Detect which cell encompasses the target text, then output its [x, y] center coordinate. 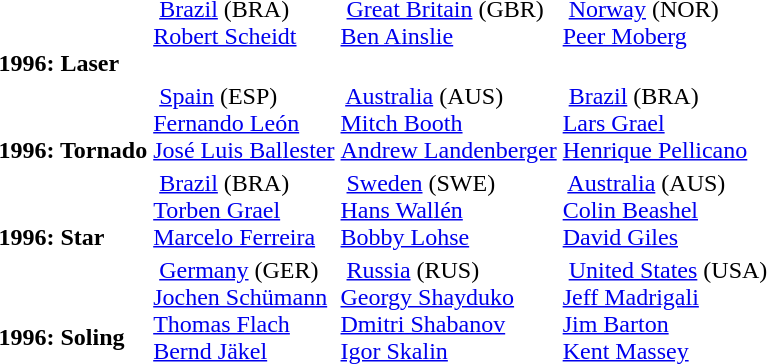
Brazil (BRA)Torben GraelMarcelo Ferreira [244, 210]
Spain (ESP)Fernando LeónJosé Luis Ballester [244, 123]
Sweden (SWE)Hans WallénBobby Lohse [448, 210]
Australia (AUS)Mitch BoothAndrew Landenberger [448, 123]
